Output the [X, Y] coordinate of the center of the cell containing the given text.  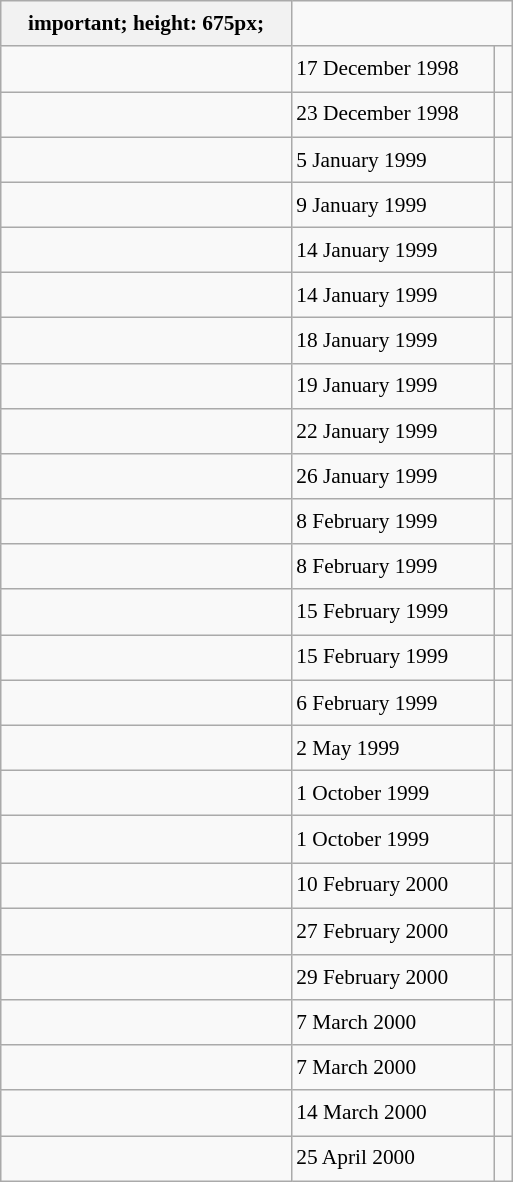
6 February 1999 [393, 702]
19 January 1999 [393, 386]
26 January 1999 [393, 476]
14 March 2000 [393, 1112]
10 February 2000 [393, 884]
2 May 1999 [393, 748]
18 January 1999 [393, 340]
22 January 1999 [393, 430]
9 January 1999 [393, 204]
5 January 1999 [393, 160]
29 February 2000 [393, 978]
17 December 1998 [393, 68]
23 December 1998 [393, 114]
27 February 2000 [393, 932]
25 April 2000 [393, 1158]
important; height: 675px; [146, 24]
